Output the (x, y) coordinate of the center of the cell containing the given text.  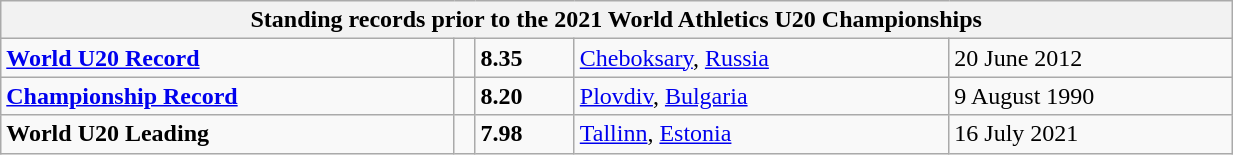
World U20 Leading (228, 134)
World U20 Record (228, 58)
16 July 2021 (1090, 134)
Championship Record (228, 96)
Cheboksary, Russia (762, 58)
Plovdiv, Bulgaria (762, 96)
Tallinn, Estonia (762, 134)
20 June 2012 (1090, 58)
8.20 (524, 96)
9 August 1990 (1090, 96)
8.35 (524, 58)
7.98 (524, 134)
Standing records prior to the 2021 World Athletics U20 Championships (616, 20)
